Provide the (X, Y) coordinate of the cell's center where the given text is located.  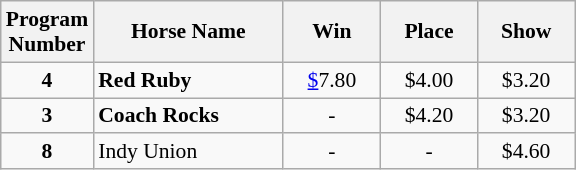
Coach Rocks (188, 116)
$4.00 (428, 80)
Show (526, 32)
$4.20 (428, 116)
Horse Name (188, 32)
3 (47, 116)
$4.60 (526, 152)
Place (428, 32)
Program Number (47, 32)
Win (332, 32)
Red Ruby (188, 80)
8 (47, 152)
Indy Union (188, 152)
4 (47, 80)
$7.80 (332, 80)
